Identify which cell holds the provided text, then report its (x, y) central coordinate. 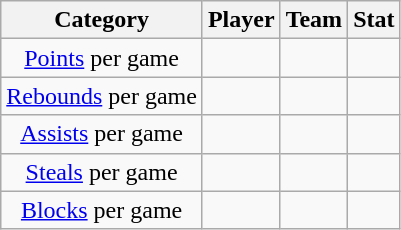
Team (314, 20)
Points per game (102, 58)
Rebounds per game (102, 96)
Steals per game (102, 172)
Category (102, 20)
Player (241, 20)
Assists per game (102, 134)
Stat (374, 20)
Blocks per game (102, 210)
